Provide the (X, Y) coordinate of the cell's center where the given text is located.  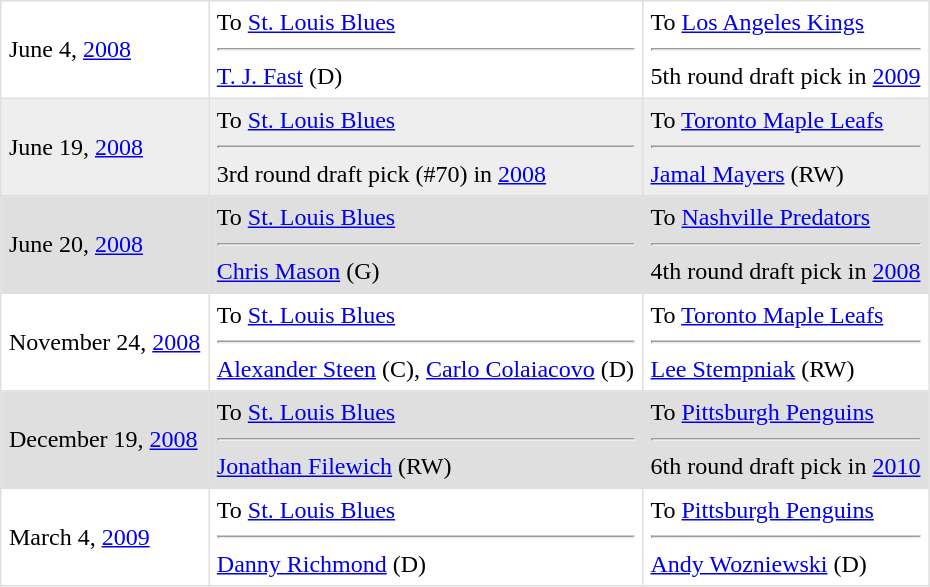
To Pittsburgh Penguins Andy Wozniewski (D) (785, 537)
To St. Louis Blues 3rd round draft pick (#70) in 2008 (426, 147)
To St. Louis Blues Danny Richmond (D) (426, 537)
March 4, 2009 (105, 537)
To Toronto Maple Leafs Jamal Mayers (RW) (785, 147)
To Nashville Predators 4th round draft pick in 2008 (785, 245)
To St. Louis Blues Chris Mason (G) (426, 245)
November 24, 2008 (105, 342)
To St. Louis Blues Jonathan Filewich (RW) (426, 440)
June 4, 2008 (105, 50)
December 19, 2008 (105, 440)
June 19, 2008 (105, 147)
To Toronto Maple Leafs Lee Stempniak (RW) (785, 342)
To St. Louis Blues T. J. Fast (D) (426, 50)
To Pittsburgh Penguins 6th round draft pick in 2010 (785, 440)
To St. Louis Blues Alexander Steen (C), Carlo Colaiacovo (D) (426, 342)
To Los Angeles Kings 5th round draft pick in 2009 (785, 50)
June 20, 2008 (105, 245)
